Return the (X, Y) coordinate for the center point of the cell that contains the specified text.  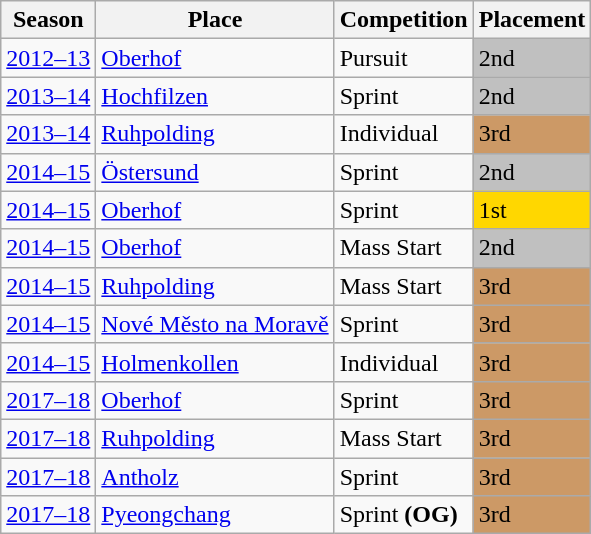
Placement (532, 20)
Season (48, 20)
Pursuit (404, 58)
Nové Město na Moravě (215, 324)
Holmenkollen (215, 362)
2012–13 (48, 58)
Antholz (215, 477)
Place (215, 20)
Östersund (215, 172)
1st (532, 210)
Competition (404, 20)
Sprint (OG) (404, 515)
Pyeongchang (215, 515)
Hochfilzen (215, 96)
